Identify which cell holds the provided text, then report its [X, Y] central coordinate. 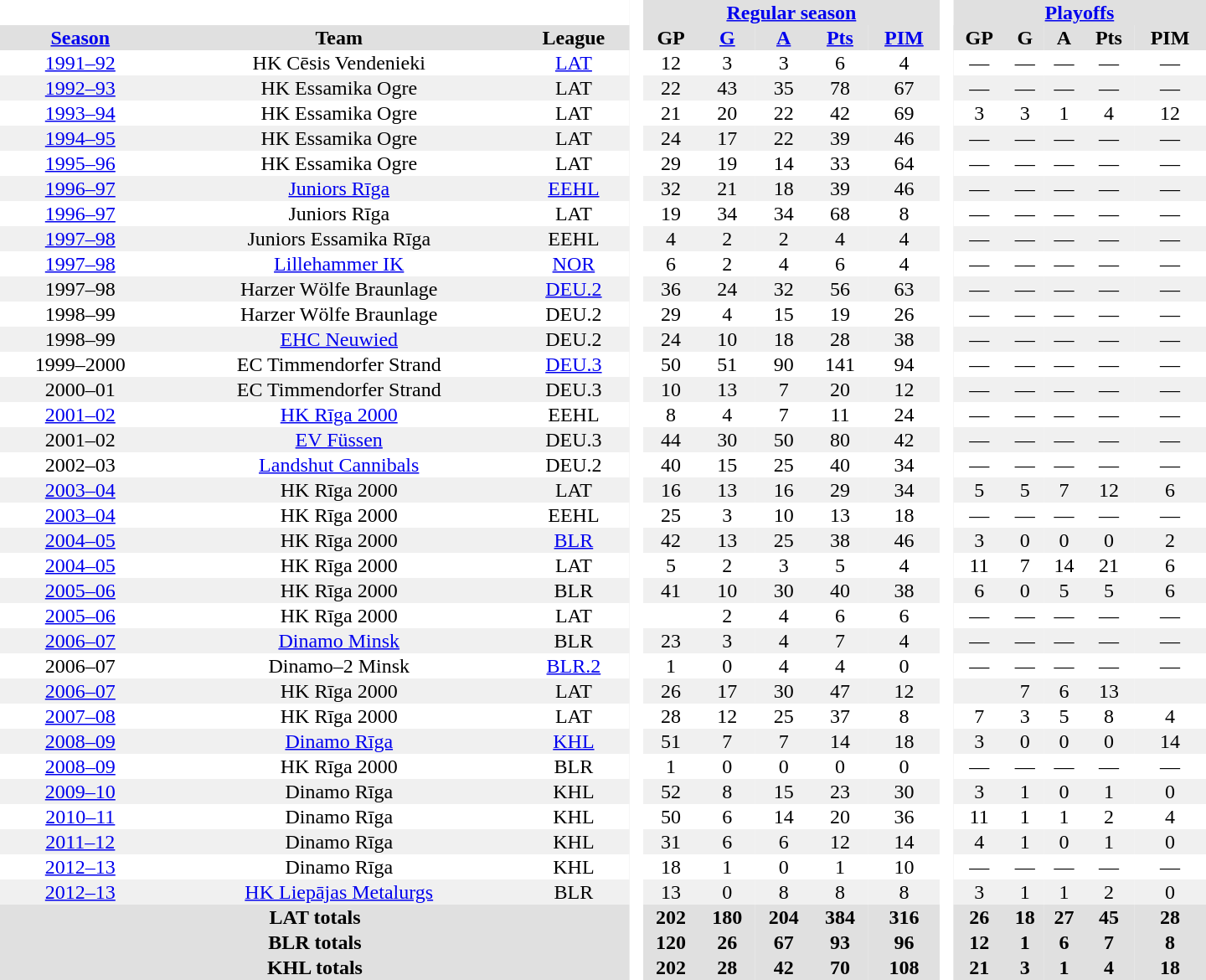
1992–93 [80, 88]
108 [904, 967]
League [574, 38]
KHL totals [315, 967]
37 [839, 716]
EHC Neuwied [339, 339]
HK Cēsis Vendenieki [339, 63]
BLR totals [315, 942]
Dinamo–2 Minsk [339, 666]
Lillehammer IK [339, 264]
316 [904, 917]
Landshut Cannibals [339, 465]
94 [904, 364]
1994–95 [80, 138]
NOR [574, 264]
120 [670, 942]
2007–08 [80, 716]
68 [839, 214]
43 [727, 88]
EV Füssen [339, 440]
44 [670, 440]
96 [904, 942]
2011–12 [80, 842]
78 [839, 88]
Season [80, 38]
47 [839, 691]
1991–92 [80, 63]
41 [670, 591]
45 [1109, 917]
80 [839, 440]
204 [784, 917]
Team [339, 38]
90 [784, 364]
384 [839, 917]
LAT totals [315, 917]
69 [904, 113]
Regular season [791, 13]
33 [839, 163]
HK Liepājas Metalurgs [339, 892]
93 [839, 942]
Dinamo Minsk [339, 641]
2002–03 [80, 465]
35 [784, 88]
BLR.2 [574, 666]
52 [670, 792]
Playoffs [1080, 13]
56 [839, 289]
Juniors Essamika Rīga [339, 239]
180 [727, 917]
2000–01 [80, 389]
64 [904, 163]
1995–96 [80, 163]
141 [839, 364]
2010–11 [80, 817]
1999–2000 [80, 364]
27 [1064, 917]
31 [670, 842]
63 [904, 289]
2009–10 [80, 792]
1993–94 [80, 113]
70 [839, 967]
